Capture the cell that displays the provided text and extract its [x, y] central coordinate. 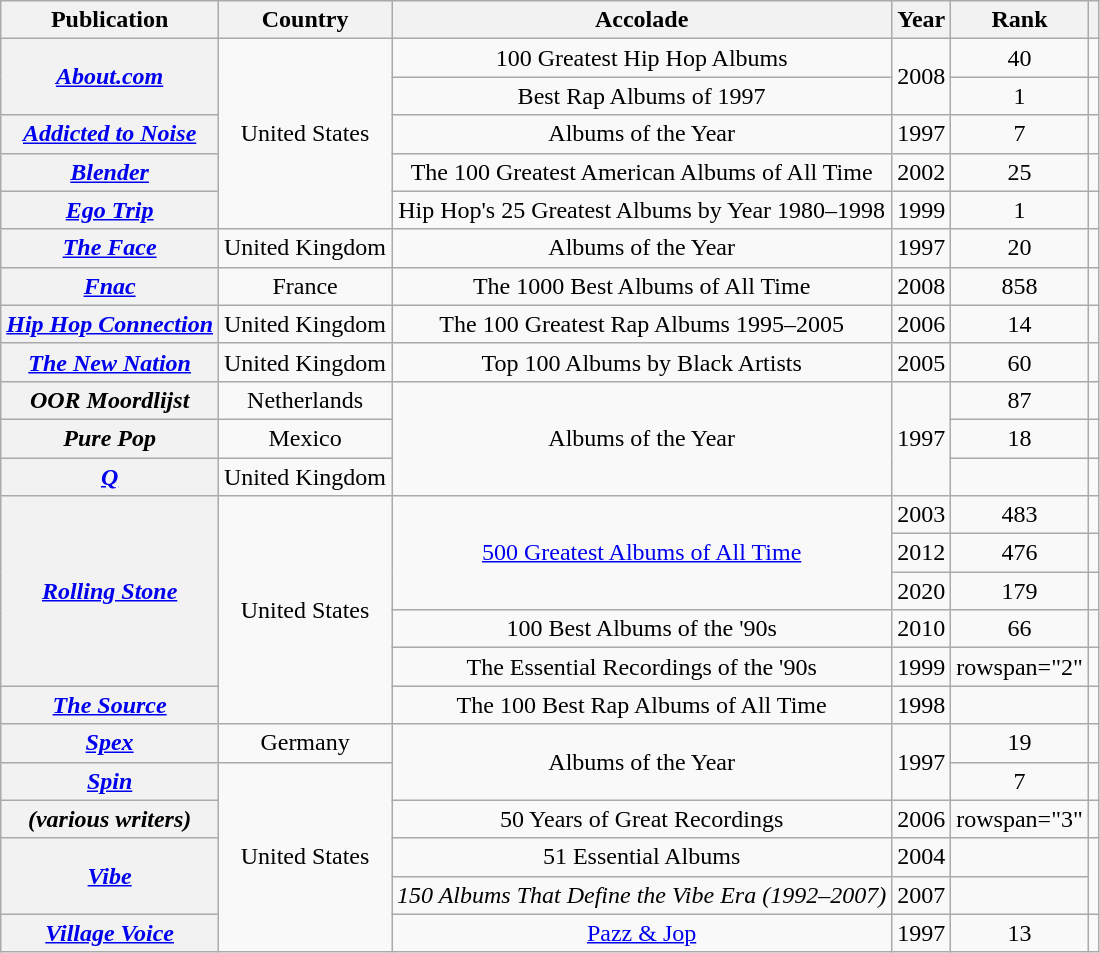
Top 100 Albums by Black Artists [642, 362]
Hip Hop Connection [110, 324]
Mexico [306, 438]
Hip Hop's 25 Greatest Albums by Year 1980–1998 [642, 210]
The 100 Greatest American Albums of All Time [642, 172]
Rank [1020, 20]
Country [306, 20]
The Face [110, 248]
2012 [922, 553]
The 1000 Best Albums of All Time [642, 286]
858 [1020, 286]
2004 [922, 857]
Q [110, 477]
OOR Moordlijst [110, 400]
100 Best Albums of the '90s [642, 629]
14 [1020, 324]
87 [1020, 400]
2005 [922, 362]
476 [1020, 553]
Accolade [642, 20]
Year [922, 20]
13 [1020, 933]
18 [1020, 438]
179 [1020, 591]
The Essential Recordings of the '90s [642, 667]
Village Voice [110, 933]
Publication [110, 20]
40 [1020, 58]
150 Albums That Define the Vibe Era (1992–2007) [642, 895]
2010 [922, 629]
Spin [110, 781]
2007 [922, 895]
Best Rap Albums of 1997 [642, 96]
France [306, 286]
66 [1020, 629]
483 [1020, 515]
500 Greatest Albums of All Time [642, 553]
Spex [110, 743]
The 100 Greatest Rap Albums 1995–2005 [642, 324]
2020 [922, 591]
20 [1020, 248]
About.com [110, 77]
Fnac [110, 286]
Netherlands [306, 400]
Pazz & Jop [642, 933]
100 Greatest Hip Hop Albums [642, 58]
Pure Pop [110, 438]
Rolling Stone [110, 591]
Ego Trip [110, 210]
rowspan="3" [1020, 819]
19 [1020, 743]
2003 [922, 515]
50 Years of Great Recordings [642, 819]
Vibe [110, 876]
The 100 Best Rap Albums of All Time [642, 705]
The Source [110, 705]
60 [1020, 362]
The New Nation [110, 362]
Blender [110, 172]
Addicted to Noise [110, 134]
(various writers) [110, 819]
rowspan="2" [1020, 667]
Germany [306, 743]
2002 [922, 172]
1998 [922, 705]
51 Essential Albums [642, 857]
25 [1020, 172]
